Search for the cell housing the specified text and yield its [x, y] center coordinate. 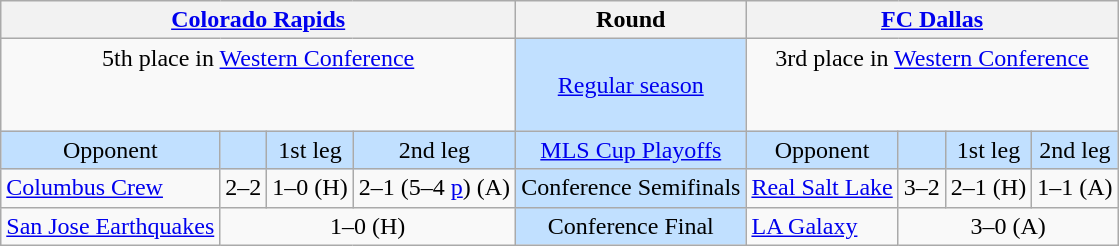
1–1 (A) [1075, 188]
Regular season [631, 85]
San Jose Earthquakes [110, 226]
2–1 (H) [988, 188]
5th place in Western Conference [258, 85]
Columbus Crew [110, 188]
Conference Final [631, 226]
Colorado Rapids [258, 20]
Real Salt Lake [822, 188]
2–1 (5–4 p) (A) [434, 188]
2–2 [244, 188]
3rd place in Western Conference [932, 85]
Round [631, 20]
LA Galaxy [822, 226]
FC Dallas [932, 20]
3–0 (A) [1008, 226]
MLS Cup Playoffs [631, 150]
3–2 [922, 188]
Conference Semifinals [631, 188]
